Identify which cell holds the provided text, then report its [x, y] central coordinate. 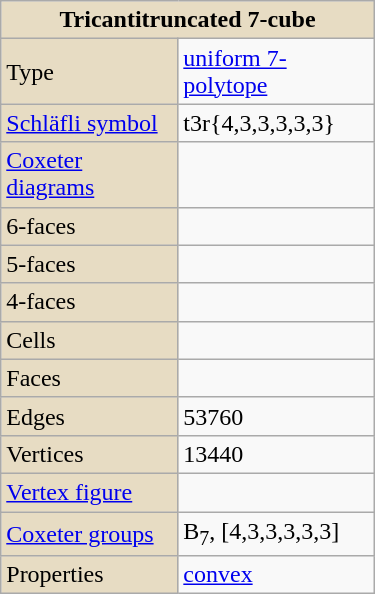
Properties [90, 575]
Vertices [90, 454]
4-faces [90, 302]
uniform 7-polytope [276, 72]
Schläfli symbol [90, 123]
Coxeter groups [90, 534]
Faces [90, 378]
5-faces [90, 264]
Type [90, 72]
Tricantitruncated 7-cube [188, 20]
13440 [276, 454]
convex [276, 575]
Edges [90, 416]
Cells [90, 340]
53760 [276, 416]
t3r{4,3,3,3,3,3} [276, 123]
B7, [4,3,3,3,3,3] [276, 534]
6-faces [90, 226]
Coxeter diagrams [90, 174]
Vertex figure [90, 492]
